Extract the [X, Y] coordinate from the center of the cell holding the provided text.  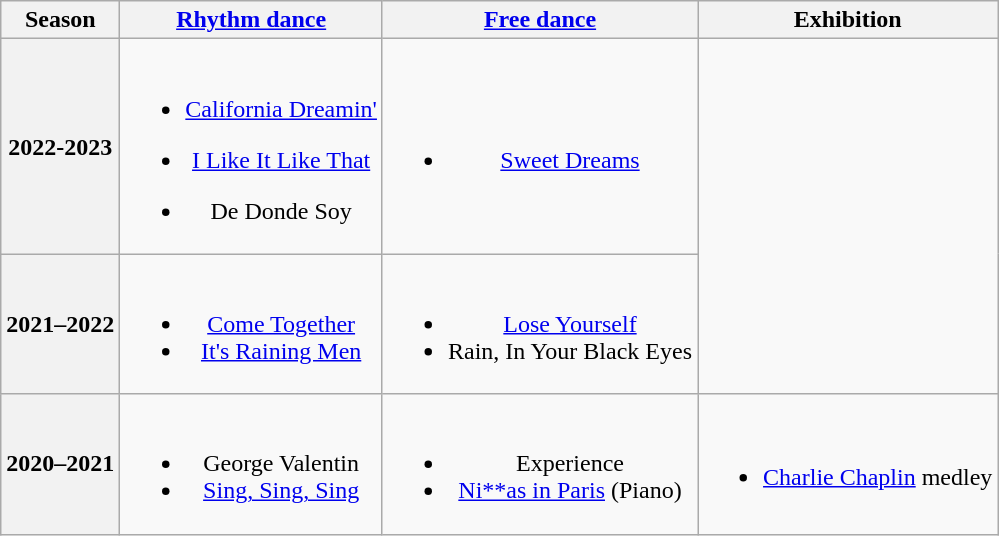
Charlie Chaplin medley [848, 464]
Experience Ni**as in Paris (Piano) [540, 464]
Come Together It's Raining Men [252, 324]
Free dance [540, 20]
2022-2023 [60, 146]
2021–2022 [60, 324]
Rhythm dance [252, 20]
Lose Yourself Rain, In Your Black Eyes [540, 324]
2020–2021 [60, 464]
California Dreamin'I Like It Like ThatDe Donde Soy [252, 146]
George Valentin Sing, Sing, Sing [252, 464]
Exhibition [848, 20]
Season [60, 20]
Sweet Dreams [540, 146]
